Extract the [x, y] coordinate from the center of the cell holding the provided text.  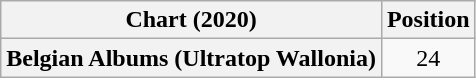
24 [428, 58]
Belgian Albums (Ultratop Wallonia) [192, 58]
Position [428, 20]
Chart (2020) [192, 20]
